Provide the [x, y] coordinate of the cell's center where the given text is located.  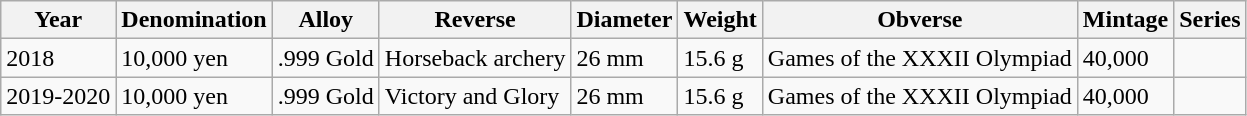
Weight [720, 20]
Victory and Glory [475, 96]
Series [1210, 20]
2019-2020 [58, 96]
Horseback archery [475, 58]
Diameter [624, 20]
Reverse [475, 20]
2018 [58, 58]
Mintage [1125, 20]
Alloy [326, 20]
Denomination [194, 20]
Obverse [920, 20]
Year [58, 20]
